Determine the (x, y) coordinate at the center of the cell enclosing the given text.  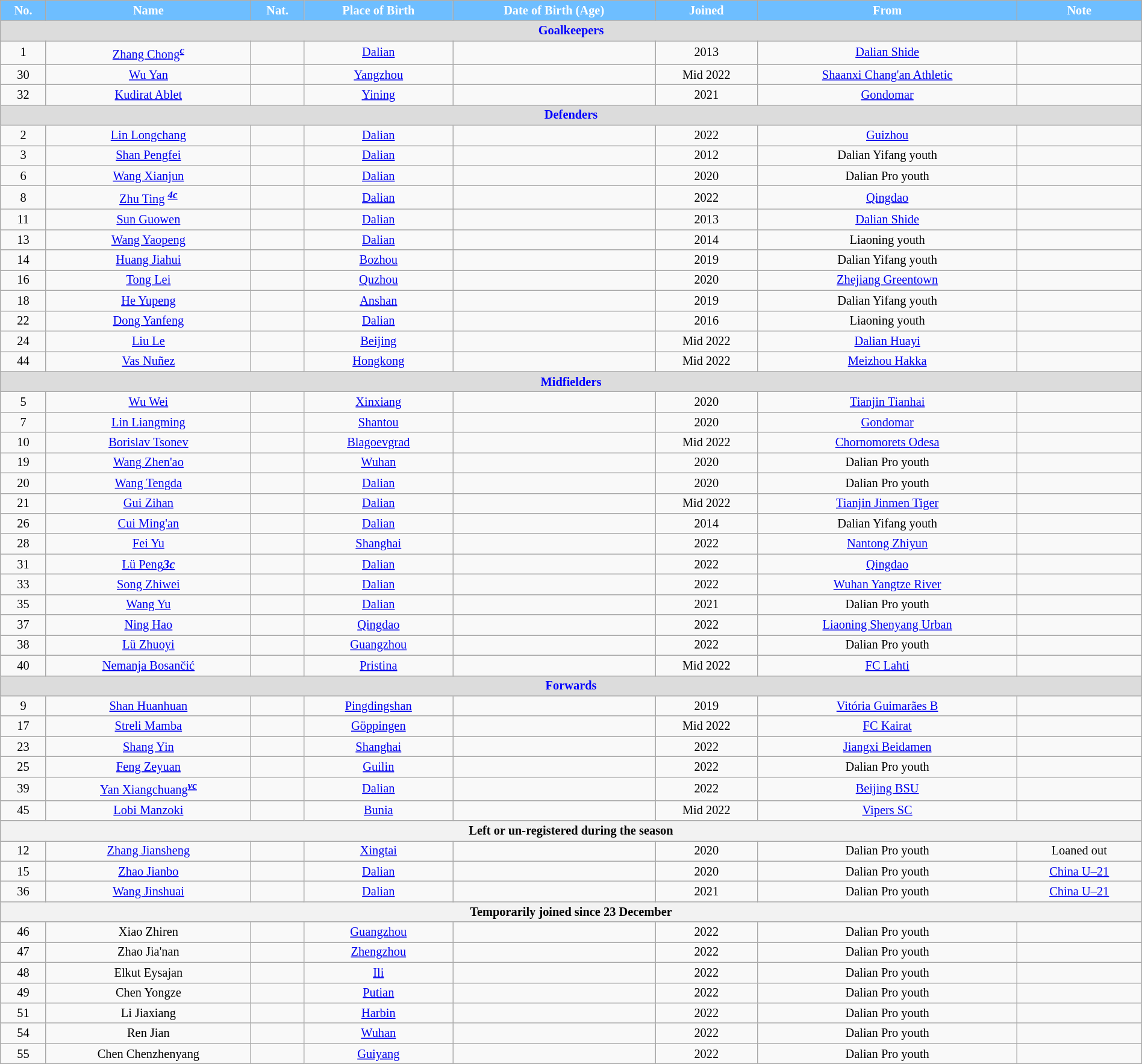
Anshan (378, 300)
Zhu Ting 4c (148, 198)
22 (23, 321)
15 (23, 871)
Ren Jian (148, 1033)
Zhejiang Greentown (887, 280)
16 (23, 280)
Gui Zihan (148, 503)
Elkut Eysajan (148, 972)
39 (23, 789)
Bunia (378, 810)
Pingdingshan (378, 706)
54 (23, 1033)
Wang Jinshuai (148, 891)
6 (23, 176)
44 (23, 361)
Xinxiang (378, 402)
Xingtai (378, 851)
Tianjin Tianhai (887, 402)
Pristina (378, 665)
Tianjin Jinmen Tiger (887, 503)
Dong Yanfeng (148, 321)
25 (23, 767)
Beijing BSU (887, 789)
Huang Jiahui (148, 260)
Putian (378, 993)
46 (23, 932)
Temporarily joined since 23 December (571, 912)
Yan Xiangchuangvc (148, 789)
30 (23, 75)
Zhao Jia'nan (148, 952)
Zhang Jiansheng (148, 851)
Wang Zhen'ao (148, 462)
14 (23, 260)
He Yupeng (148, 300)
51 (23, 1013)
45 (23, 810)
Place of Birth (378, 10)
31 (23, 564)
Shan Huanhuan (148, 706)
20 (23, 483)
13 (23, 240)
Xiao Zhiren (148, 932)
No. (23, 10)
7 (23, 422)
FC Lahti (887, 665)
Ili (378, 972)
Wang Xianjun (148, 176)
2016 (707, 321)
33 (23, 584)
Date of Birth (Age) (554, 10)
Wuhan Yangtze River (887, 584)
49 (23, 993)
Wu Wei (148, 402)
Guiyang (378, 1054)
Bozhou (378, 260)
Shaanxi Chang'an Athletic (887, 75)
24 (23, 341)
Kudirat Ablet (148, 95)
Name (148, 10)
Quzhou (378, 280)
26 (23, 523)
Blagoevgrad (378, 443)
Meizhou Hakka (887, 361)
Guilin (378, 767)
Nantong Zhiyun (887, 544)
37 (23, 625)
Li Jiaxiang (148, 1013)
11 (23, 220)
Nat. (278, 10)
Liaoning Shenyang Urban (887, 625)
Zhengzhou (378, 952)
38 (23, 645)
Fei Yu (148, 544)
Defenders (571, 115)
Tong Lei (148, 280)
Chornomorets Odesa (887, 443)
Vas Nuñez (148, 361)
Lin Longchang (148, 135)
Liu Le (148, 341)
Shang Yin (148, 747)
Lobi Manzoki (148, 810)
Wang Tengda (148, 483)
Feng Zeyuan (148, 767)
18 (23, 300)
3 (23, 155)
Göppingen (378, 726)
Guizhou (887, 135)
Joined (707, 10)
Wang Yu (148, 605)
48 (23, 972)
8 (23, 198)
Streli Mamba (148, 726)
Ning Hao (148, 625)
36 (23, 891)
Zhao Jianbo (148, 871)
Shan Pengfei (148, 155)
35 (23, 605)
Sun Guowen (148, 220)
Jiangxi Beidamen (887, 747)
40 (23, 665)
Lü Zhuoyi (148, 645)
9 (23, 706)
Vipers SC (887, 810)
Song Zhiwei (148, 584)
21 (23, 503)
23 (23, 747)
2 (23, 135)
Harbin (378, 1013)
Yining (378, 95)
Forwards (571, 686)
2012 (707, 155)
32 (23, 95)
Chen Yongze (148, 993)
Yangzhou (378, 75)
Zhang Chongc (148, 53)
From (887, 10)
28 (23, 544)
FC Kairat (887, 726)
Lü Peng3c (148, 564)
Cui Ming'an (148, 523)
47 (23, 952)
Left or un-registered during the season (571, 830)
Note (1079, 10)
Beijing (378, 341)
Vitória Guimarães B (887, 706)
12 (23, 851)
Nemanja Bosančić (148, 665)
Wang Yaopeng (148, 240)
Wu Yan (148, 75)
Hongkong (378, 361)
Borislav Tsonev (148, 443)
10 (23, 443)
Chen Chenzhenyang (148, 1054)
Dalian Huayi (887, 341)
Lin Liangming (148, 422)
55 (23, 1054)
Shantou (378, 422)
Loaned out (1079, 851)
17 (23, 726)
Goalkeepers (571, 31)
19 (23, 462)
5 (23, 402)
1 (23, 53)
Midfielders (571, 382)
